From the cell containing the given text, extract its center point as (x, y) coordinate. 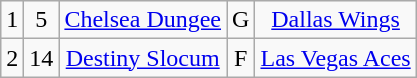
14 (42, 58)
Destiny Slocum (143, 58)
F (241, 58)
1 (12, 20)
2 (12, 58)
Dallas Wings (336, 20)
Chelsea Dungee (143, 20)
G (241, 20)
Las Vegas Aces (336, 58)
5 (42, 20)
